Provide the (X, Y) coordinate of the cell's center where the given text is located.  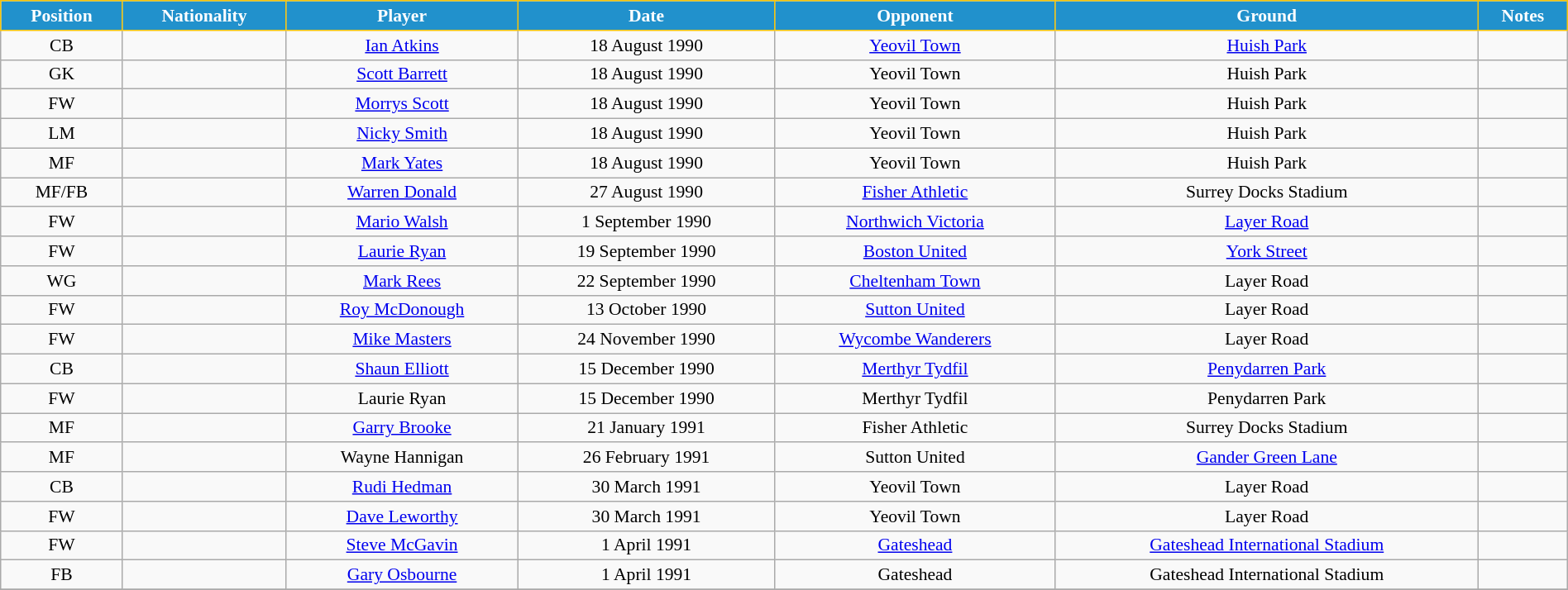
Player (402, 16)
WG (61, 281)
Morrys Scott (402, 104)
York Street (1267, 251)
Warren Donald (402, 193)
Notes (1523, 16)
Nicky Smith (402, 134)
Ground (1267, 16)
Shaun Elliott (402, 369)
Opponent (915, 16)
Position (61, 16)
Ian Atkins (402, 45)
LM (61, 134)
Steve McGavin (402, 545)
27 August 1990 (647, 193)
Wycombe Wanderers (915, 340)
Mark Yates (402, 163)
Northwich Victoria (915, 222)
Cheltenham Town (915, 281)
Garry Brooke (402, 428)
21 January 1991 (647, 428)
GK (61, 74)
Mario Walsh (402, 222)
Wayne Hannigan (402, 458)
FB (61, 575)
13 October 1990 (647, 310)
1 September 1990 (647, 222)
Rudi Hedman (402, 487)
26 February 1991 (647, 458)
Scott Barrett (402, 74)
Mark Rees (402, 281)
Nationality (204, 16)
Gary Osbourne (402, 575)
Mike Masters (402, 340)
Roy McDonough (402, 310)
Dave Leworthy (402, 516)
Boston United (915, 251)
22 September 1990 (647, 281)
19 September 1990 (647, 251)
MF/FB (61, 193)
Date (647, 16)
24 November 1990 (647, 340)
Gander Green Lane (1267, 458)
